Scan for the cell matching the given text and deliver its (X, Y) coordinate at center. 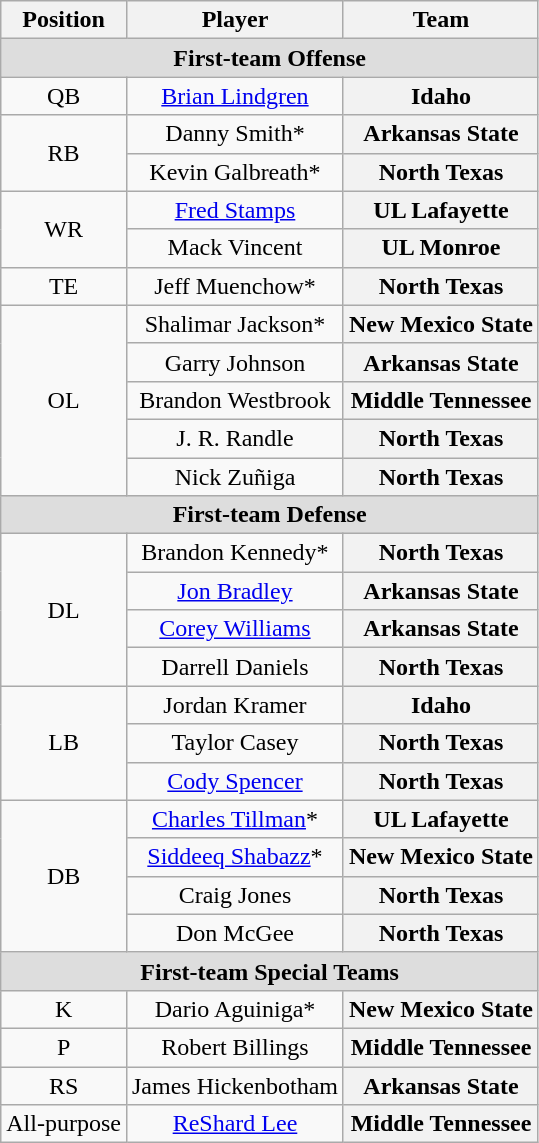
Shalimar Jackson* (234, 324)
Position (64, 20)
TE (64, 286)
Craig Jones (234, 895)
Don McGee (234, 933)
First-team Offense (270, 58)
UL Monroe (440, 248)
QB (64, 96)
Brandon Kennedy* (234, 553)
First-team Special Teams (270, 971)
Corey Williams (234, 629)
Brandon Westbrook (234, 400)
All-purpose (64, 1124)
P (64, 1047)
Mack Vincent (234, 248)
Jeff Muenchow* (234, 286)
K (64, 1009)
Jordan Kramer (234, 705)
Robert Billings (234, 1047)
Charles Tillman* (234, 819)
WR (64, 229)
First-team Defense (270, 515)
Fred Stamps (234, 210)
RS (64, 1085)
Cody Spencer (234, 781)
RB (64, 153)
DL (64, 610)
Siddeeq Shabazz* (234, 857)
Jon Bradley (234, 591)
Nick Zuñiga (234, 477)
OL (64, 400)
James Hickenbotham (234, 1085)
LB (64, 743)
DB (64, 876)
ReShard Lee (234, 1124)
Garry Johnson (234, 362)
Taylor Casey (234, 743)
Dario Aguiniga* (234, 1009)
Player (234, 20)
Brian Lindgren (234, 96)
Danny Smith* (234, 134)
Kevin Galbreath* (234, 172)
J. R. Randle (234, 438)
Darrell Daniels (234, 667)
Team (440, 20)
